Provide the (X, Y) coordinate of the cell's center where the given text is located.  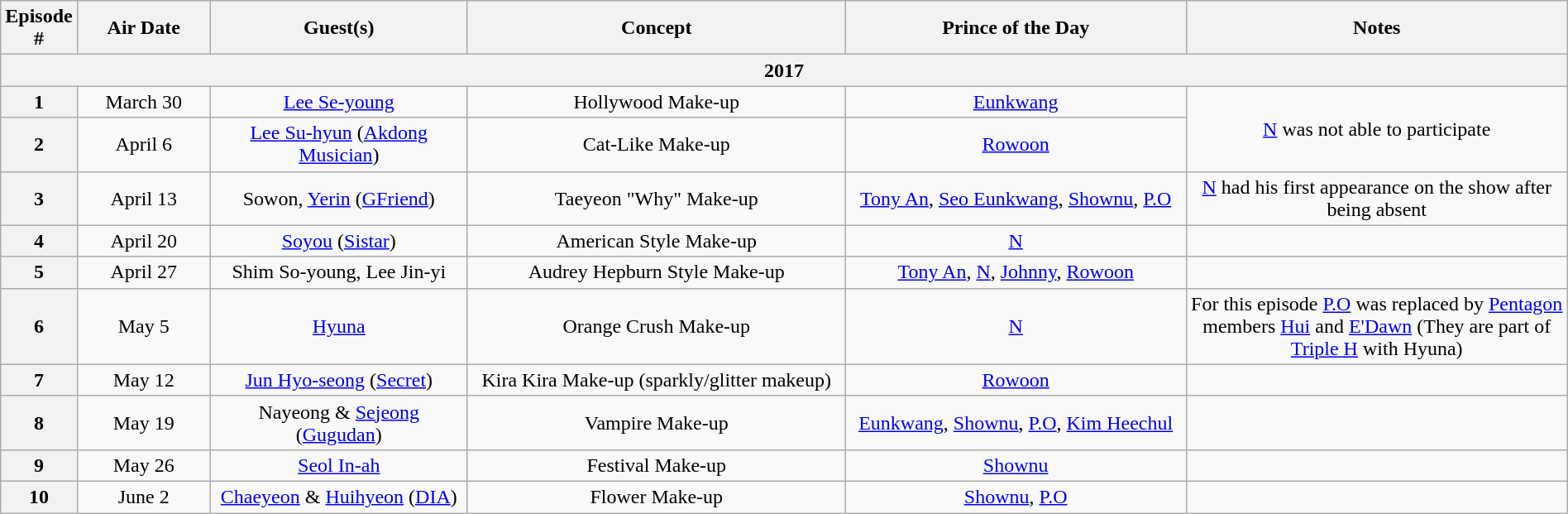
Concept (657, 28)
Orange Crush Make-up (657, 326)
Kira Kira Make-up (sparkly/glitter makeup) (657, 380)
March 30 (144, 102)
10 (39, 497)
Flower Make-up (657, 497)
5 (39, 272)
7 (39, 380)
Episode # (39, 28)
4 (39, 241)
Prince of the Day (1016, 28)
April 20 (144, 241)
Eunkwang (1016, 102)
6 (39, 326)
Air Date (144, 28)
3 (39, 199)
Notes (1376, 28)
American Style Make-up (657, 241)
Hyuna (339, 326)
Tony An, N, Johnny, Rowoon (1016, 272)
N was not able to participate (1376, 129)
Shownu (1016, 465)
June 2 (144, 497)
Guest(s) (339, 28)
Festival Make-up (657, 465)
Nayeong & Sejeong (Gugudan) (339, 422)
8 (39, 422)
May 12 (144, 380)
Jun Hyo-seong (Secret) (339, 380)
Taeyeon "Why" Make-up (657, 199)
2 (39, 144)
Vampire Make-up (657, 422)
1 (39, 102)
Soyou (Sistar) (339, 241)
Sowon, Yerin (GFriend) (339, 199)
9 (39, 465)
Lee Su-hyun (Akdong Musician) (339, 144)
May 26 (144, 465)
Chaeyeon & Huihyeon (DIA) (339, 497)
April 13 (144, 199)
Lee Se-young (339, 102)
Eunkwang, Shownu, P.O, Kim Heechul (1016, 422)
Cat-Like Make-up (657, 144)
Seol In-ah (339, 465)
For this episode P.O was replaced by Pentagon members Hui and E'Dawn (They are part of Triple H with Hyuna) (1376, 326)
N had his first appearance on the show after being absent (1376, 199)
Shownu, P.O (1016, 497)
May 19 (144, 422)
April 27 (144, 272)
May 5 (144, 326)
Hollywood Make-up (657, 102)
Tony An, Seo Eunkwang, Shownu, P.O (1016, 199)
Shim So-young, Lee Jin-yi (339, 272)
2017 (784, 70)
Audrey Hepburn Style Make-up (657, 272)
April 6 (144, 144)
